Provide the [x, y] coordinate of the cell's center where the given text is located.  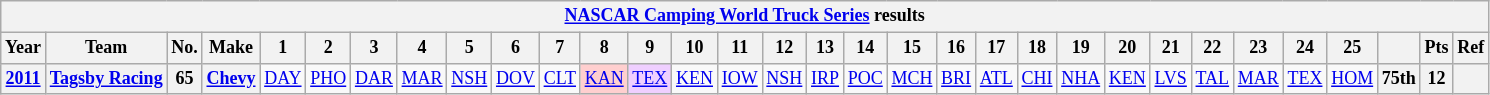
HOM [1352, 78]
3 [374, 48]
25 [1352, 48]
8 [604, 48]
15 [912, 48]
TAL [1212, 78]
CLT [560, 78]
23 [1258, 48]
16 [956, 48]
Ref [1471, 48]
5 [470, 48]
21 [1170, 48]
Year [24, 48]
PHO [328, 78]
11 [740, 48]
14 [865, 48]
7 [560, 48]
20 [1127, 48]
2 [328, 48]
1 [283, 48]
18 [1037, 48]
CHI [1037, 78]
No. [184, 48]
Pts [1436, 48]
Make [231, 48]
22 [1212, 48]
9 [650, 48]
2011 [24, 78]
24 [1305, 48]
IOW [740, 78]
BRI [956, 78]
19 [1081, 48]
Tagsby Racing [106, 78]
Team [106, 48]
Chevy [231, 78]
DAY [283, 78]
IRP [826, 78]
17 [996, 48]
DAR [374, 78]
LVS [1170, 78]
6 [516, 48]
65 [184, 78]
NASCAR Camping World Truck Series results [745, 16]
4 [422, 48]
POC [865, 78]
13 [826, 48]
ATL [996, 78]
75th [1398, 78]
DOV [516, 78]
KAN [604, 78]
MCH [912, 78]
10 [695, 48]
NHA [1081, 78]
